Pinpoint the cell where the given text exists, returning its [x, y] midpoint coordinate. 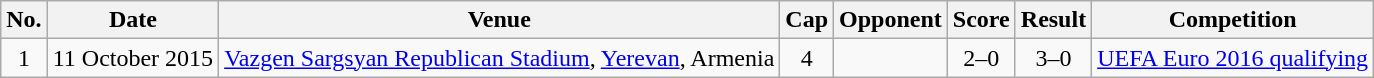
3–0 [1053, 58]
Score [981, 20]
2–0 [981, 58]
Opponent [891, 20]
Date [132, 20]
UEFA Euro 2016 qualifying [1233, 58]
1 [24, 58]
No. [24, 20]
Competition [1233, 20]
11 October 2015 [132, 58]
Vazgen Sargsyan Republican Stadium, Yerevan, Armenia [500, 58]
Result [1053, 20]
Venue [500, 20]
4 [807, 58]
Cap [807, 20]
